Extract the [x, y] coordinate from the center of the cell holding the provided text.  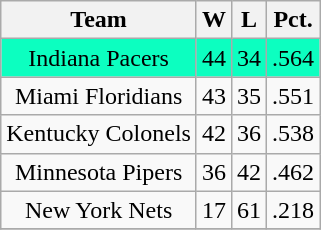
17 [214, 210]
Miami Floridians [99, 96]
35 [250, 96]
W [214, 20]
43 [214, 96]
Minnesota Pipers [99, 172]
61 [250, 210]
44 [214, 58]
Kentucky Colonels [99, 134]
Indiana Pacers [99, 58]
New York Nets [99, 210]
.218 [294, 210]
Pct. [294, 20]
L [250, 20]
.462 [294, 172]
.538 [294, 134]
.564 [294, 58]
.551 [294, 96]
34 [250, 58]
Team [99, 20]
